Pinpoint the cell where the given text exists, returning its (x, y) midpoint coordinate. 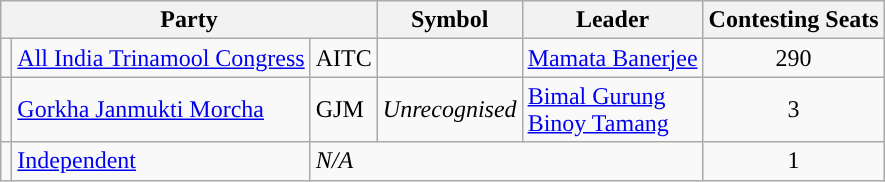
Symbol (450, 20)
Gorkha Janmukti Morcha (161, 110)
Leader (612, 20)
Unrecognised (450, 110)
Mamata Banerjee (612, 58)
AITC (344, 58)
Independent (161, 161)
GJM (344, 110)
290 (794, 58)
1 (794, 161)
Contesting Seats (794, 20)
All India Trinamool Congress (161, 58)
Party (190, 20)
N/A (506, 161)
Bimal GurungBinoy Tamang (612, 110)
3 (794, 110)
